Return [X, Y] of the center of cell containing provided text 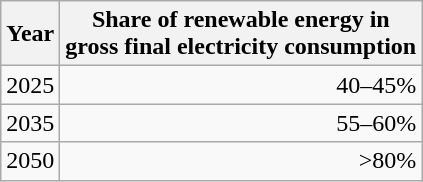
55–60% [241, 123]
2050 [30, 161]
Year [30, 34]
40–45% [241, 85]
Share of renewable energy ingross final electricity consumption [241, 34]
2025 [30, 85]
2035 [30, 123]
>80% [241, 161]
